For the text-containing cell, return its midpoint in [X, Y] coordinate format. 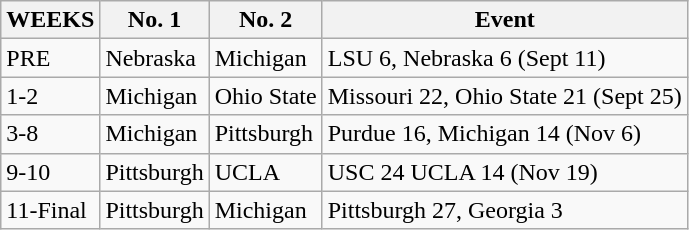
PRE [50, 58]
11-Final [50, 210]
Purdue 16, Michigan 14 (Nov 6) [504, 134]
No. 2 [266, 20]
1-2 [50, 96]
USC 24 UCLA 14 (Nov 19) [504, 172]
WEEKS [50, 20]
UCLA [266, 172]
9-10 [50, 172]
Nebraska [154, 58]
3-8 [50, 134]
Event [504, 20]
Ohio State [266, 96]
Pittsburgh 27, Georgia 3 [504, 210]
No. 1 [154, 20]
Missouri 22, Ohio State 21 (Sept 25) [504, 96]
LSU 6, Nebraska 6 (Sept 11) [504, 58]
